Extract the (X, Y) coordinate from the center of the cell holding the provided text.  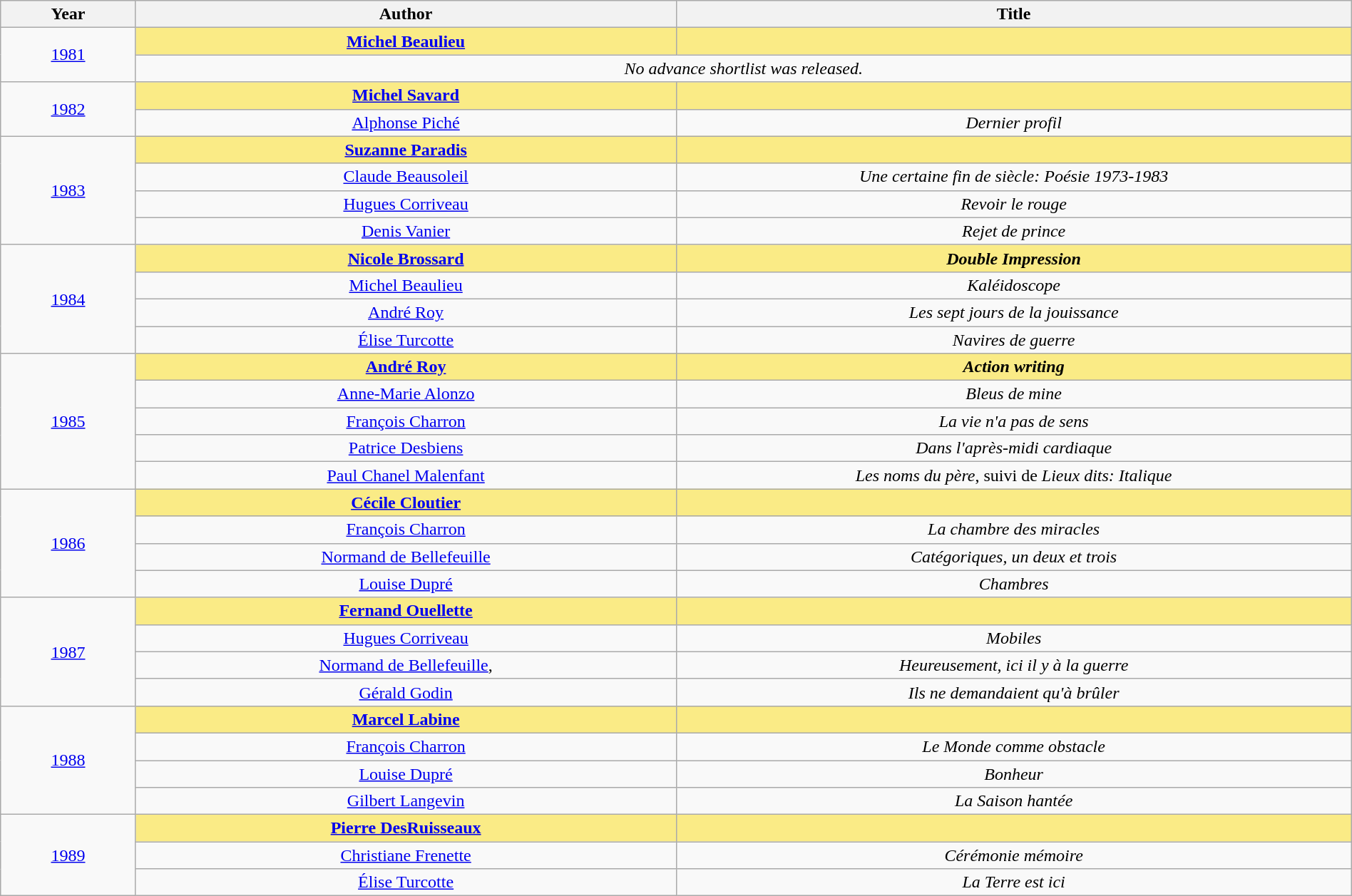
La vie n'a pas de sens (1014, 421)
1988 (68, 760)
Mobiles (1014, 638)
1984 (68, 299)
Dernier profil (1014, 123)
La chambre des miracles (1014, 530)
Christiane Frenette (406, 855)
Cécile Cloutier (406, 503)
1983 (68, 190)
Marcel Labine (406, 719)
La Terre est ici (1014, 882)
Dans l'après-midi cardiaque (1014, 448)
Normand de Bellefeuille (406, 557)
Catégoriques, un deux et trois (1014, 557)
Pierre DesRuisseaux (406, 828)
Denis Vanier (406, 231)
Normand de Bellefeuille, (406, 665)
Anne-Marie Alonzo (406, 394)
Action writing (1014, 367)
1987 (68, 652)
Ils ne demandaient qu'à brûler (1014, 692)
Patrice Desbiens (406, 448)
Claude Beausoleil (406, 177)
Suzanne Paradis (406, 150)
Gilbert Langevin (406, 801)
Bleus de mine (1014, 394)
Chambres (1014, 584)
Double Impression (1014, 258)
1985 (68, 421)
Kaléidoscope (1014, 285)
La Saison hantée (1014, 801)
1982 (68, 109)
Rejet de prince (1014, 231)
Cérémonie mémoire (1014, 855)
Heureusement, ici il y à la guerre (1014, 665)
Une certaine fin de siècle: Poésie 1973-1983 (1014, 177)
Navires de guerre (1014, 340)
Les noms du père, suivi de Lieux dits: Italique (1014, 475)
Paul Chanel Malenfant (406, 475)
Michel Savard (406, 96)
1981 (68, 55)
Le Monde comme obstacle (1014, 746)
Revoir le rouge (1014, 204)
Bonheur (1014, 773)
1986 (68, 543)
Les sept jours de la jouissance (1014, 312)
Gérald Godin (406, 692)
Author (406, 14)
Nicole Brossard (406, 258)
Alphonse Piché (406, 123)
Title (1014, 14)
1989 (68, 855)
Year (68, 14)
Fernand Ouellette (406, 611)
No advance shortlist was released. (743, 68)
